Find where the given text appears and provide that cell's center as (x, y) coordinate. 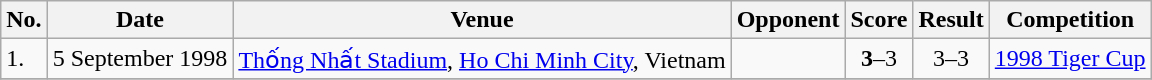
Competition (1070, 20)
5 September 1998 (140, 59)
1998 Tiger Cup (1070, 59)
Opponent (788, 20)
No. (24, 20)
Date (140, 20)
Score (879, 20)
Venue (482, 20)
1. (24, 59)
Result (951, 20)
Thống Nhất Stadium, Ho Chi Minh City, Vietnam (482, 59)
